Return (x, y) of the center of cell containing provided text 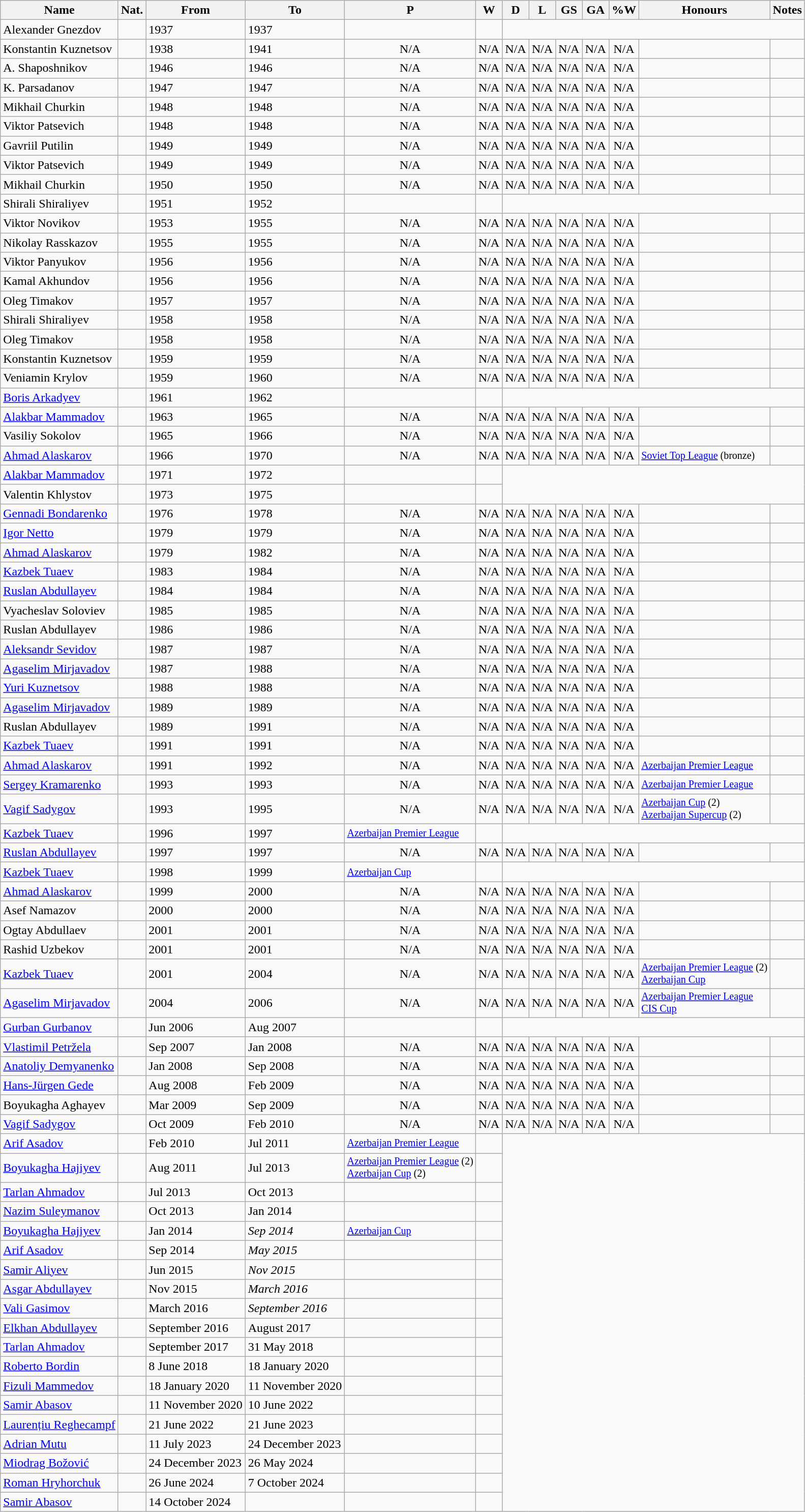
K. Parsadanov (59, 88)
Aug 2011 (195, 1168)
1941 (295, 49)
Vasiliy Sokolov (59, 436)
Asgar Abdullayev (59, 1289)
GA (595, 10)
Boris Arkadyev (59, 397)
Anatoliy Demyanenko (59, 1066)
GS (569, 10)
11 July 2023 (195, 1444)
D (516, 10)
Jul 2011 (295, 1144)
8 June 2018 (195, 1366)
Nikolay Rasskazov (59, 243)
Gavriil Putilin (59, 146)
1938 (195, 49)
Alexander Gnezdov (59, 30)
1982 (295, 552)
%W (623, 10)
Soviet Top League (bronze) (704, 455)
1976 (195, 513)
21 June 2022 (195, 1424)
26 June 2024 (195, 1482)
Asef Namazov (59, 911)
1953 (195, 223)
1975 (295, 494)
From (195, 10)
1992 (295, 765)
Viktor Panyukov (59, 262)
1998 (195, 872)
Gennadi Bondarenko (59, 513)
P (410, 10)
Roman Hryhorchuk (59, 1482)
1983 (195, 572)
Kamal Akhundov (59, 281)
1960 (295, 378)
Gurban Gurbanov (59, 1027)
Sep 2008 (295, 1066)
Sep 2009 (295, 1104)
Veniamin Krylov (59, 378)
10 June 2022 (295, 1405)
To (295, 10)
Samir Aliyev (59, 1269)
Viktor Novikov (59, 223)
Rashid Uzbekov (59, 949)
Notes (787, 10)
Azerbaijan Cup (2)Azerbaijan Supercup (2) (704, 809)
1962 (295, 397)
1973 (195, 494)
Azerbaijan Premier League (2)Azerbaijan Cup (704, 974)
Jun 2015 (195, 1269)
1963 (195, 417)
W (489, 10)
1996 (195, 833)
Laurențiu Reghecampf (59, 1424)
L (542, 10)
Name (59, 10)
Azerbaijan Premier LeagueCIS Cup (704, 1003)
Nat. (132, 10)
Feb 2009 (295, 1085)
Miodrag Božović (59, 1463)
Azerbaijan Premier League (2)Azerbaijan Cup (2) (410, 1168)
Fizuli Mammedov (59, 1386)
26 May 2024 (295, 1463)
Vyacheslav Soloviev (59, 610)
Jun 2006 (195, 1027)
September 2017 (195, 1347)
Valentin Khlystov (59, 494)
1952 (295, 203)
1951 (195, 203)
Vlastimil Petržela (59, 1046)
Boyukagha Aghayev (59, 1104)
Elkhan Abdullayev (59, 1327)
Igor Netto (59, 533)
Aug 2007 (295, 1027)
7 October 2024 (295, 1482)
Vali Gasimov (59, 1308)
Ogtay Abdullaev (59, 930)
14 October 2024 (195, 1502)
August 2017 (295, 1327)
Oct 2009 (195, 1124)
Aleksandr Sevidov (59, 649)
Sep 2007 (195, 1046)
Yuri Kuznetsov (59, 688)
1970 (295, 455)
Mar 2009 (195, 1104)
Adrian Mutu (59, 1444)
21 June 2023 (295, 1424)
Honours (704, 10)
1978 (295, 513)
1971 (195, 475)
1972 (295, 475)
A. Shaposhnikov (59, 68)
2006 (295, 1003)
Sergey Kramarenko (59, 784)
Nazim Suleymanov (59, 1211)
Hans-Jürgen Gede (59, 1085)
1961 (195, 397)
31 May 2018 (295, 1347)
Aug 2008 (195, 1085)
May 2015 (295, 1250)
1995 (295, 809)
Roberto Bordin (59, 1366)
